Extract the [X, Y] coordinate from the center of the cell holding the provided text.  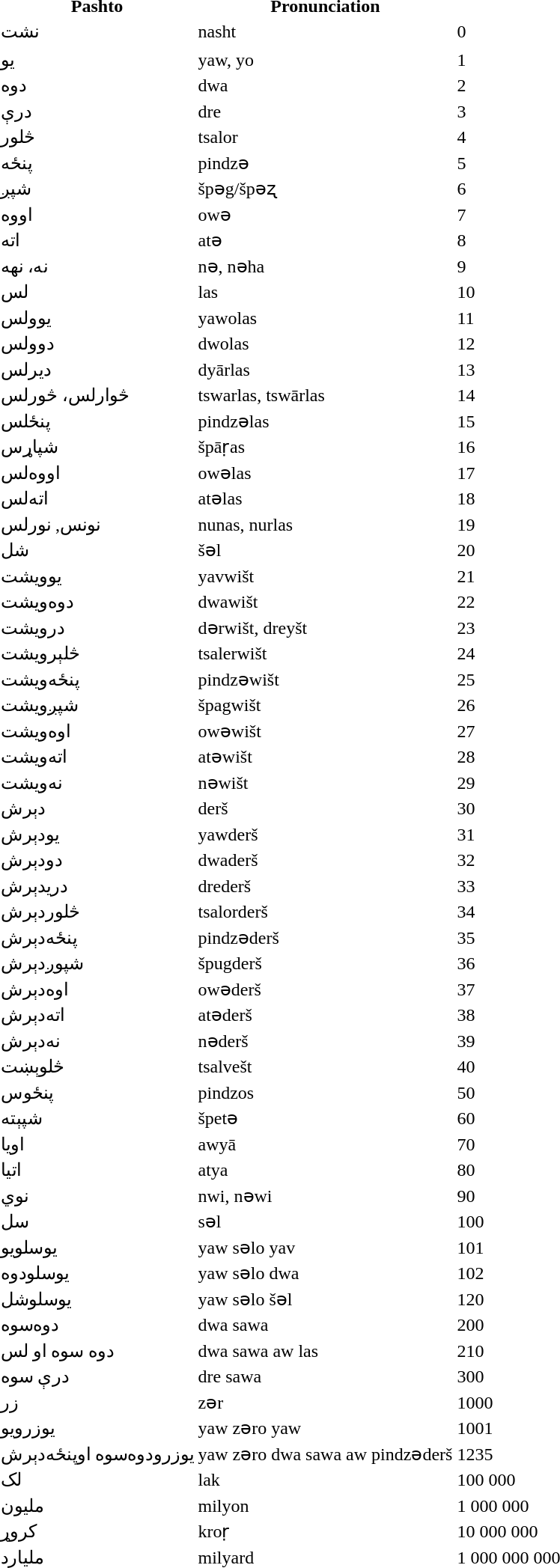
yaw zəro dwa sawa aw pindzəderš [325, 1453]
awyā [325, 1144]
špugderš [325, 963]
yawderš [325, 834]
dyārlas [325, 370]
pindzəderš [325, 937]
pindzəwišt [325, 680]
dwawišt [325, 602]
drederš [325, 886]
dwa sawa aw las [325, 1350]
yaw səlo yav [325, 1247]
nəderš [325, 1040]
yaw səlo šəl [325, 1299]
yawolas [325, 317]
lak [325, 1480]
pindzə [325, 163]
špāṛas [325, 447]
dwa [325, 85]
atya [325, 1170]
zər [325, 1403]
tsalorderš [325, 912]
špetə [325, 1118]
yaw, yo [325, 60]
atəderš [325, 1015]
dwolas [325, 344]
dwaderš [325, 860]
owə [325, 214]
nwi, nəwi [325, 1196]
atəwišt [325, 757]
kroṛ [325, 1531]
owəwišt [325, 730]
dərwišt, dreyšt [325, 627]
owəderš [325, 989]
nasht [325, 31]
šəl [325, 550]
tsalerwišt [325, 653]
atəlas [325, 498]
dre [325, 111]
yaw zəro yaw [325, 1428]
tsalor [325, 137]
nəwišt [325, 783]
pindzos [325, 1093]
las [325, 292]
tswarlas, tswārlas [325, 395]
yaw səlo dwa [325, 1273]
špəg/špəʐ [325, 189]
atə [325, 240]
tsalvešt [325, 1067]
səl [325, 1221]
špagwišt [325, 705]
owəlas [325, 473]
nunas, nurlas [325, 524]
dre sawa [325, 1376]
milyon [325, 1506]
nə, nəha [325, 266]
pindzəlas [325, 421]
yavwišt [325, 576]
derš [325, 808]
dwa sawa [325, 1325]
